Scan for the cell matching the given text and deliver its [x, y] coordinate at center. 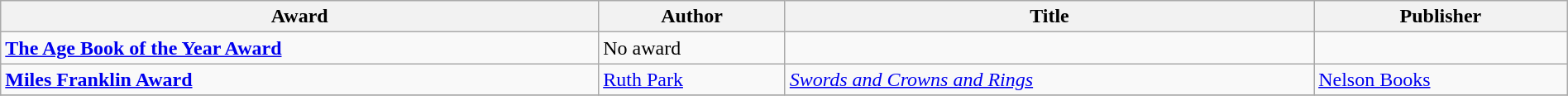
Award [299, 17]
The Age Book of the Year Award [299, 48]
Miles Franklin Award [299, 79]
Ruth Park [692, 79]
Swords and Crowns and Rings [1049, 79]
Publisher [1441, 17]
Nelson Books [1441, 79]
No award [692, 48]
Author [692, 17]
Title [1049, 17]
